Search for the cell housing the specified text and yield its [X, Y] center coordinate. 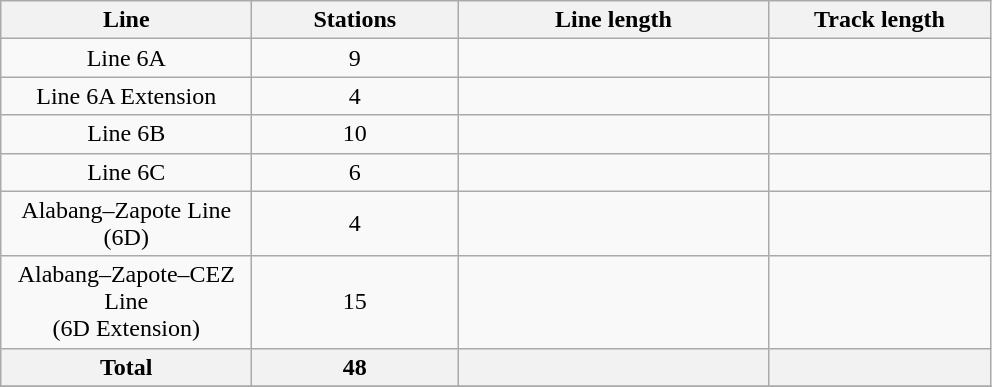
Line 6A [126, 58]
6 [355, 172]
Alabang–Zapote–CEZ Line(6D Extension) [126, 302]
15 [355, 302]
Total [126, 367]
48 [355, 367]
Line 6B [126, 134]
Stations [355, 20]
Line 6C [126, 172]
Track length [880, 20]
Line [126, 20]
Line length [614, 20]
10 [355, 134]
9 [355, 58]
Alabang–Zapote Line (6D) [126, 224]
Line 6A Extension [126, 96]
